For the text-containing cell, return its midpoint in [X, Y] coordinate format. 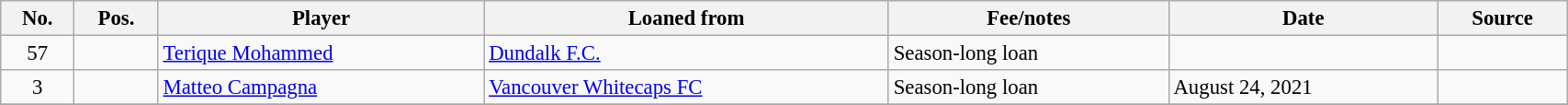
Player [321, 18]
Terique Mohammed [321, 53]
Matteo Campagna [321, 87]
Vancouver Whitecaps FC [687, 87]
Source [1503, 18]
August 24, 2021 [1303, 87]
No. [38, 18]
57 [38, 53]
Fee/notes [1029, 18]
Loaned from [687, 18]
Dundalk F.C. [687, 53]
Date [1303, 18]
Pos. [116, 18]
3 [38, 87]
